Detect which cell encompasses the target text, then output its (x, y) center coordinate. 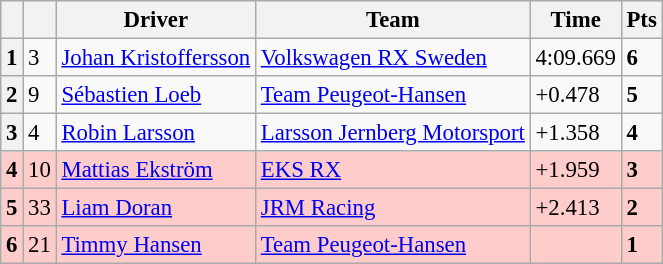
Team (392, 20)
Timmy Hansen (156, 245)
+1.959 (576, 170)
Sébastien Loeb (156, 95)
Mattias Ekström (156, 170)
Larsson Jernberg Motorsport (392, 133)
EKS RX (392, 170)
4:09.669 (576, 58)
9 (40, 95)
JRM Racing (392, 208)
Johan Kristoffersson (156, 58)
+0.478 (576, 95)
Robin Larsson (156, 133)
33 (40, 208)
+1.358 (576, 133)
Liam Doran (156, 208)
Driver (156, 20)
Pts (642, 20)
21 (40, 245)
10 (40, 170)
Volkswagen RX Sweden (392, 58)
Time (576, 20)
+2.413 (576, 208)
